From the cell containing the given text, extract its center point as (X, Y) coordinate. 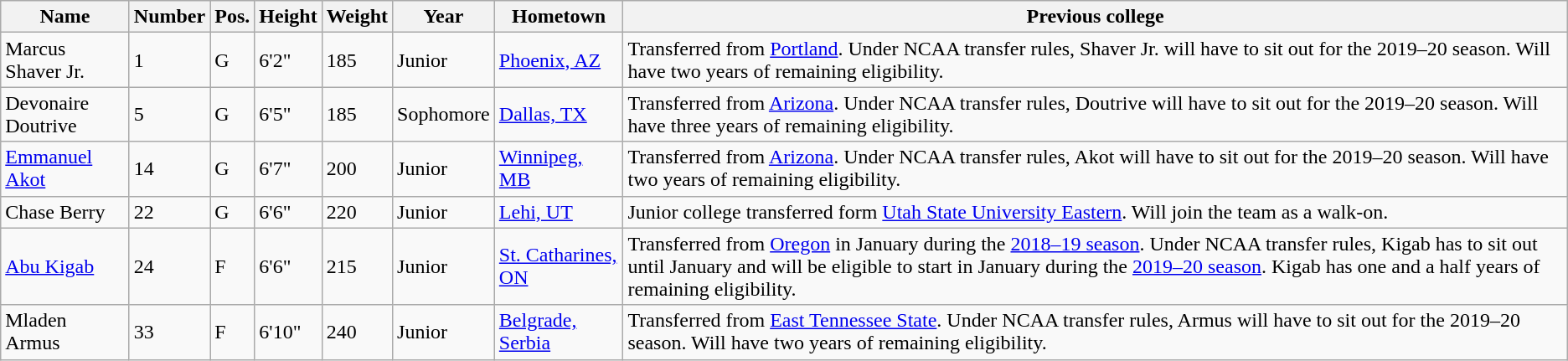
24 (169, 266)
Belgrade, Serbia (559, 332)
Abu Kigab (65, 266)
Dallas, TX (559, 114)
Lehi, UT (559, 212)
Mladen Armus (65, 332)
Hometown (559, 17)
Sophomore (444, 114)
St. Catharines, ON (559, 266)
Winnipeg, MB (559, 169)
6'7" (288, 169)
Devonaire Doutrive (65, 114)
5 (169, 114)
215 (357, 266)
Name (65, 17)
240 (357, 332)
Height (288, 17)
1 (169, 60)
Transferred from Arizona. Under NCAA transfer rules, Akot will have to sit out for the 2019–20 season. Will have two years of remaining eligibility. (1096, 169)
33 (169, 332)
Junior college transferred form Utah State University Eastern. Will join the team as a walk-on. (1096, 212)
14 (169, 169)
Marcus Shaver Jr. (65, 60)
200 (357, 169)
Chase Berry (65, 212)
Previous college (1096, 17)
Phoenix, AZ (559, 60)
Number (169, 17)
220 (357, 212)
Emmanuel Akot (65, 169)
Year (444, 17)
6'5" (288, 114)
Weight (357, 17)
Pos. (233, 17)
22 (169, 212)
6'10" (288, 332)
6'2" (288, 60)
